Extract the (x, y) coordinate from the center of the cell holding the provided text.  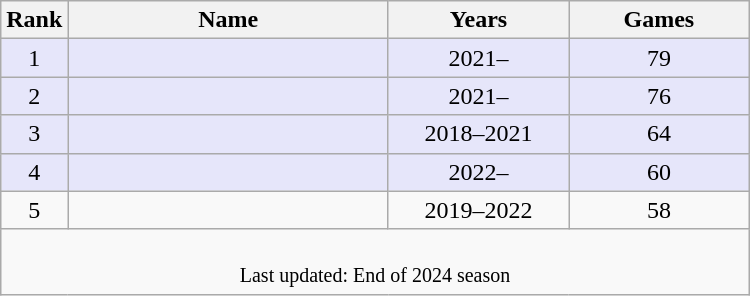
58 (660, 210)
Years (478, 20)
1 (34, 58)
2 (34, 96)
79 (660, 58)
2022– (478, 172)
60 (660, 172)
64 (660, 134)
5 (34, 210)
2018–2021 (478, 134)
Name (228, 20)
Rank (34, 20)
3 (34, 134)
4 (34, 172)
Last updated: End of 2024 season (375, 262)
76 (660, 96)
Games (660, 20)
2019–2022 (478, 210)
